Extract the [x, y] coordinate from the center of the cell holding the provided text.  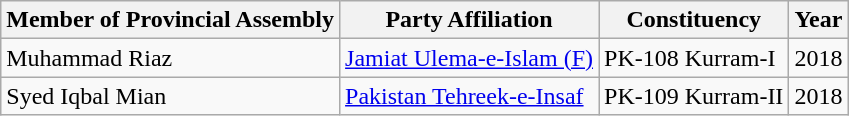
Muhammad Riaz [170, 58]
Constituency [694, 20]
Syed Iqbal Mian [170, 96]
Year [818, 20]
Member of Provincial Assembly [170, 20]
Pakistan Tehreek-e-Insaf [470, 96]
Party Affiliation [470, 20]
PK-109 Kurram-II [694, 96]
Jamiat Ulema-e-Islam (F) [470, 58]
PK-108 Kurram-I [694, 58]
